Find where the given text appears and provide that cell's center as (x, y) coordinate. 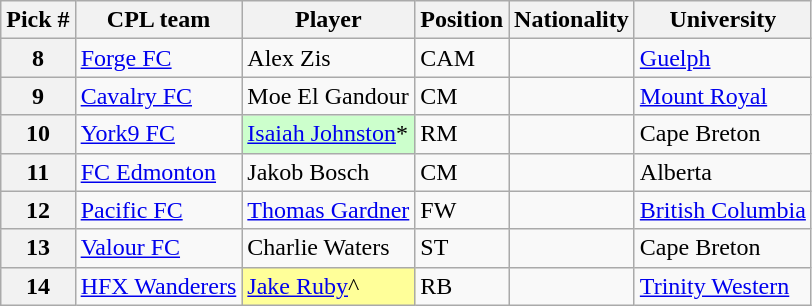
Position (462, 20)
HFX Wanderers (158, 286)
Forge FC (158, 58)
Valour FC (158, 248)
Isaiah Johnston* (328, 134)
RM (462, 134)
Trinity Western (722, 286)
Alex Zis (328, 58)
9 (38, 96)
10 (38, 134)
Guelph (722, 58)
11 (38, 172)
Alberta (722, 172)
Jake Ruby^ (328, 286)
Nationality (572, 20)
Player (328, 20)
8 (38, 58)
Cavalry FC (158, 96)
ST (462, 248)
Moe El Gandour (328, 96)
12 (38, 210)
RB (462, 286)
14 (38, 286)
Jakob Bosch (328, 172)
CAM (462, 58)
Thomas Gardner (328, 210)
Pick # (38, 20)
Mount Royal (722, 96)
Charlie Waters (328, 248)
FC Edmonton (158, 172)
University (722, 20)
British Columbia (722, 210)
CPL team (158, 20)
13 (38, 248)
Pacific FC (158, 210)
FW (462, 210)
York9 FC (158, 134)
